Search for the cell housing the specified text and yield its (X, Y) center coordinate. 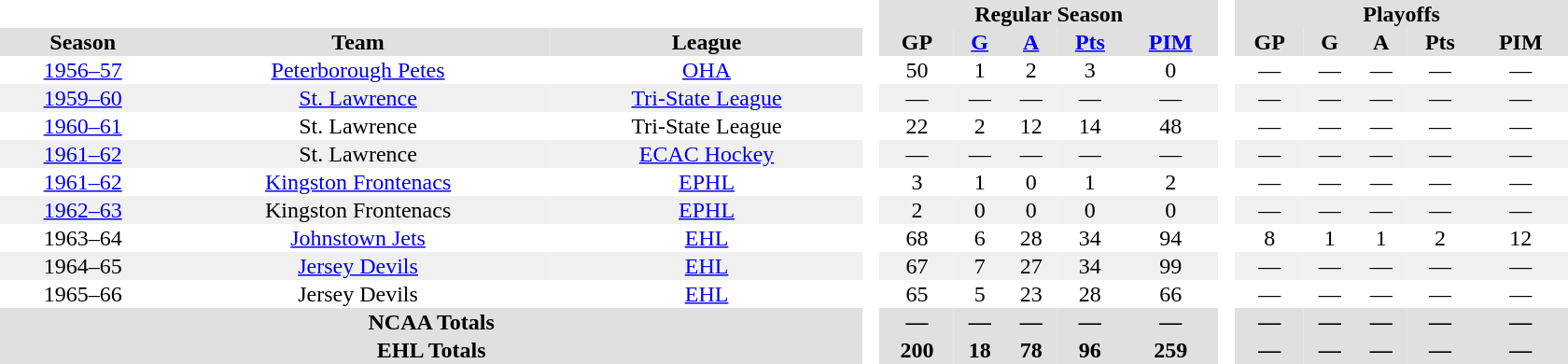
Playoffs (1402, 14)
99 (1170, 266)
1965–66 (82, 294)
66 (1170, 294)
14 (1090, 126)
1962–63 (82, 210)
68 (917, 238)
22 (917, 126)
1964–65 (82, 266)
Team (357, 42)
ECAC Hockey (707, 154)
Season (82, 42)
7 (980, 266)
OHA (707, 70)
259 (1170, 350)
65 (917, 294)
1963–64 (82, 238)
Regular Season (1049, 14)
8 (1269, 238)
5 (980, 294)
1959–60 (82, 98)
23 (1030, 294)
78 (1030, 350)
EHL Totals (431, 350)
Peterborough Petes (357, 70)
League (707, 42)
94 (1170, 238)
50 (917, 70)
96 (1090, 350)
NCAA Totals (431, 322)
67 (917, 266)
Johnstown Jets (357, 238)
27 (1030, 266)
1960–61 (82, 126)
6 (980, 238)
48 (1170, 126)
1956–57 (82, 70)
200 (917, 350)
18 (980, 350)
